Pinpoint the cell where the given text exists, returning its (x, y) midpoint coordinate. 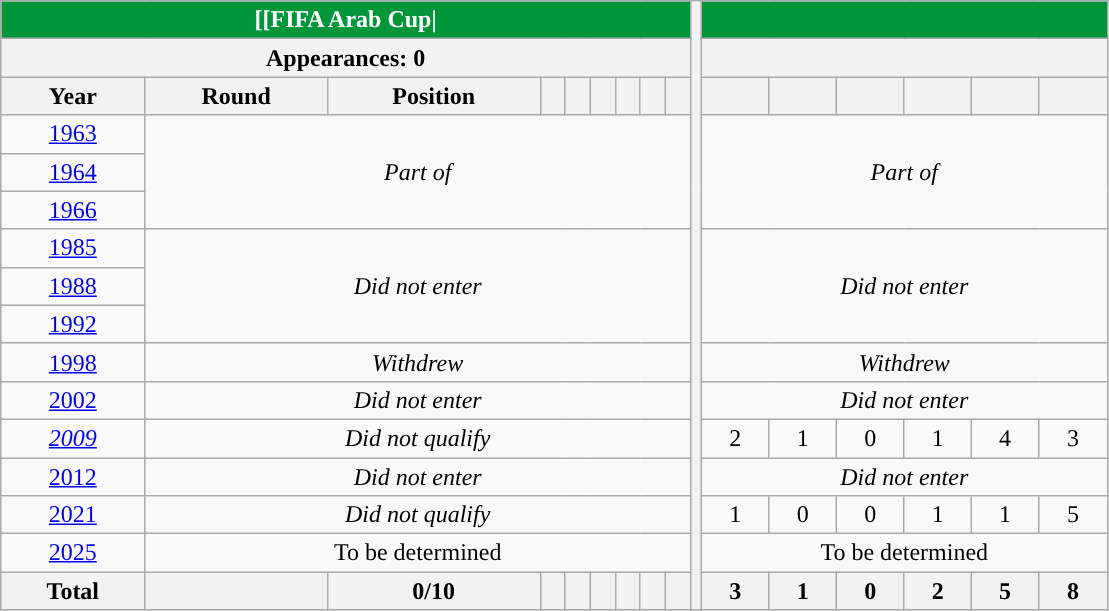
0/10 (434, 591)
Total (73, 591)
8 (1073, 591)
Position (434, 96)
1988 (73, 286)
Appearances: 0 (346, 58)
1992 (73, 324)
[[FIFA Arab Cup| (346, 20)
2012 (73, 477)
1985 (73, 248)
Year (73, 96)
2002 (73, 400)
1964 (73, 172)
1998 (73, 362)
2021 (73, 515)
4 (1004, 438)
2025 (73, 553)
Round (236, 96)
1963 (73, 134)
2009 (73, 438)
1966 (73, 210)
